For the text-containing cell, return its midpoint in (X, Y) coordinate format. 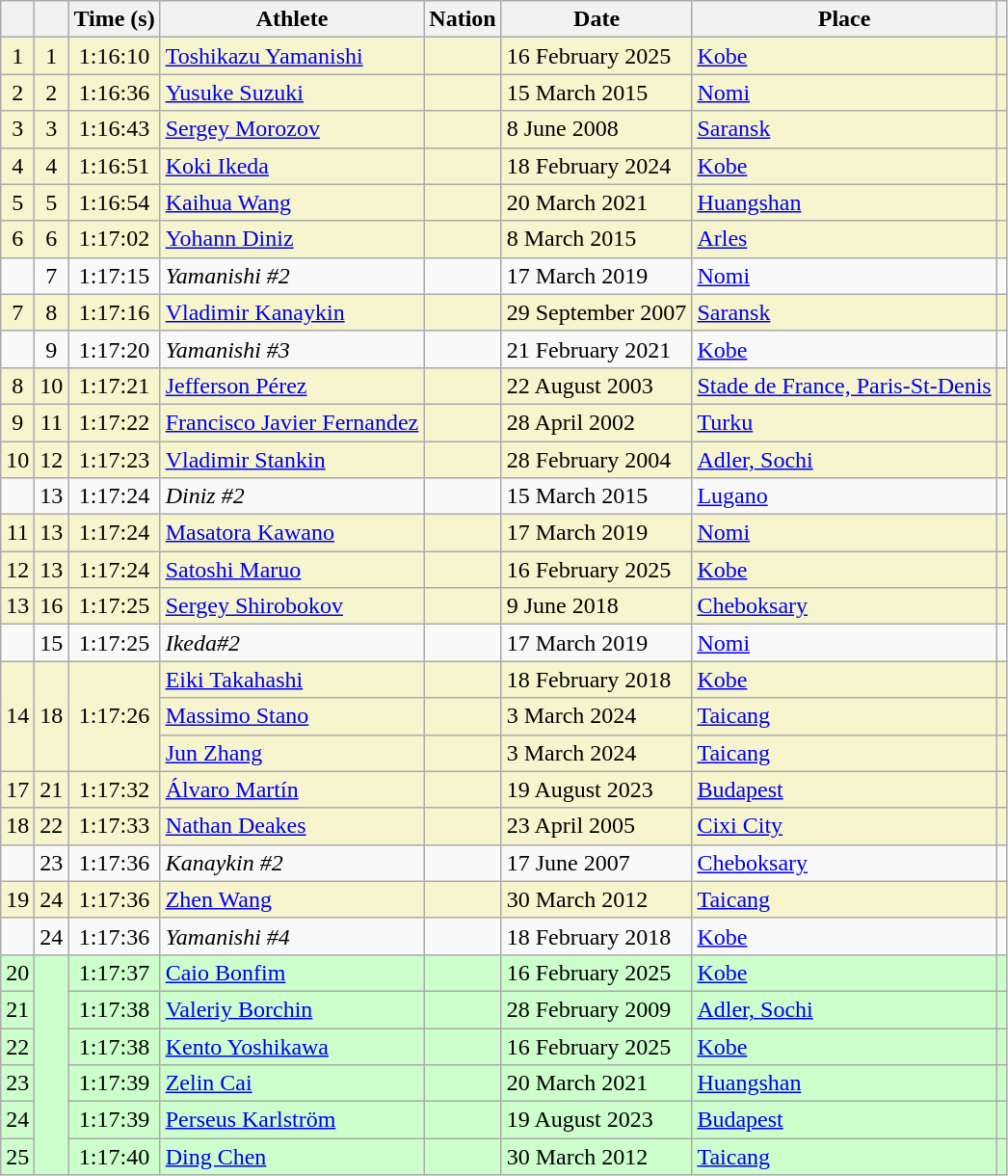
9 June 2018 (597, 606)
Ikeda#2 (292, 643)
1:17:33 (114, 826)
1:17:32 (114, 789)
1:17:37 (114, 973)
Place (844, 19)
Athlete (292, 19)
Kento Yoshikawa (292, 1046)
25 (17, 1157)
Stade de France, Paris-St-Denis (844, 386)
1:17:23 (114, 460)
Valeriy Borchin (292, 1009)
8 March 2015 (597, 239)
Yusuke Suzuki (292, 93)
1:17:22 (114, 422)
Kaihua Wang (292, 202)
Vladimir Kanaykin (292, 312)
23 April 2005 (597, 826)
Perseus Karlström (292, 1120)
Arles (844, 239)
Vladimir Stankin (292, 460)
Massimo Stano (292, 716)
29 September 2007 (597, 312)
Kanaykin #2 (292, 863)
Lugano (844, 496)
Yamanishi #3 (292, 349)
21 February 2021 (597, 349)
Diniz #2 (292, 496)
17 (17, 789)
14 (17, 716)
Turku (844, 422)
Eiki Takahashi (292, 680)
1:17:16 (114, 312)
Sergey Shirobokov (292, 606)
1:17:21 (114, 386)
Time (s) (114, 19)
20 (17, 973)
Satoshi Maruo (292, 570)
28 April 2002 (597, 422)
Francisco Javier Fernandez (292, 422)
28 February 2004 (597, 460)
1:16:10 (114, 56)
Jefferson Pérez (292, 386)
1:16:54 (114, 202)
15 (52, 643)
Date (597, 19)
Ding Chen (292, 1157)
Cixi City (844, 826)
Nathan Deakes (292, 826)
1:16:36 (114, 93)
1:17:02 (114, 239)
1:16:43 (114, 129)
Álvaro Martín (292, 789)
1:16:51 (114, 166)
Sergey Morozov (292, 129)
Zelin Cai (292, 1083)
22 August 2003 (597, 386)
18 February 2024 (597, 166)
19 (17, 899)
Yohann Diniz (292, 239)
16 (52, 606)
1:17:26 (114, 716)
1:17:15 (114, 276)
Toshikazu Yamanishi (292, 56)
Yamanishi #4 (292, 936)
28 February 2009 (597, 1009)
Jun Zhang (292, 753)
1:17:20 (114, 349)
Zhen Wang (292, 899)
Yamanishi #2 (292, 276)
1:17:40 (114, 1157)
Koki Ikeda (292, 166)
Nation (463, 19)
8 June 2008 (597, 129)
17 June 2007 (597, 863)
Masatora Kawano (292, 533)
Caio Bonfim (292, 973)
